Capture the cell that displays the provided text and extract its [X, Y] central coordinate. 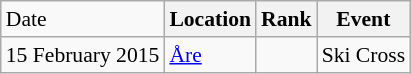
Event [364, 19]
Rank [286, 19]
Ski Cross [364, 55]
15 February 2015 [83, 55]
Åre [210, 55]
Date [83, 19]
Location [210, 19]
